Scan for the cell matching the given text and deliver its [x, y] coordinate at center. 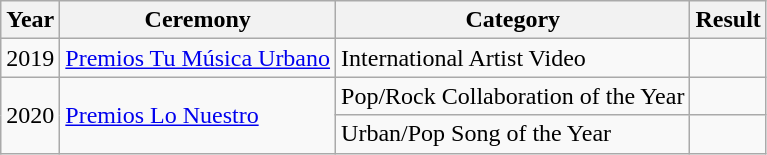
Premios Tu Música Urbano [198, 58]
International Artist Video [513, 58]
Result [728, 20]
Category [513, 20]
2019 [30, 58]
Pop/Rock Collaboration of the Year [513, 96]
Ceremony [198, 20]
Urban/Pop Song of the Year [513, 134]
2020 [30, 115]
Premios Lo Nuestro [198, 115]
Year [30, 20]
